For the text-containing cell, return its midpoint in (X, Y) coordinate format. 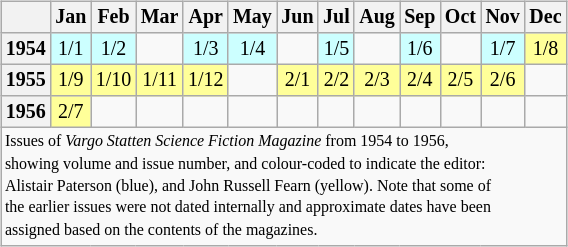
2/1 (298, 80)
1954 (26, 48)
1/1 (70, 48)
1/10 (114, 80)
2/5 (460, 80)
2/2 (336, 80)
Mar (160, 18)
Dec (546, 18)
May (252, 18)
2/6 (503, 80)
1/3 (206, 48)
1/9 (70, 80)
1/5 (336, 48)
1/4 (252, 48)
Apr (206, 18)
Aug (376, 18)
Nov (503, 18)
1955 (26, 80)
Oct (460, 18)
2/7 (70, 112)
1/2 (114, 48)
1/7 (503, 48)
1/11 (160, 80)
2/3 (376, 80)
1/12 (206, 80)
Jul (336, 18)
Jan (70, 18)
Feb (114, 18)
Jun (298, 18)
1956 (26, 112)
2/4 (420, 80)
Sep (420, 18)
1/6 (420, 48)
1/8 (546, 48)
